Return the (x, y) coordinate for the center point of the cell that contains the specified text.  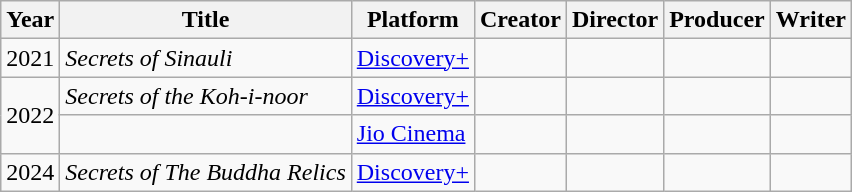
2022 (30, 115)
Secrets of the Koh-i-noor (206, 96)
Writer (810, 20)
Creator (520, 20)
Director (614, 20)
Secrets of The Buddha Relics (206, 172)
2024 (30, 172)
Producer (718, 20)
Jio Cinema (412, 134)
Platform (412, 20)
Title (206, 20)
Year (30, 20)
Secrets of Sinauli (206, 58)
2021 (30, 58)
